For the text-containing cell, return its midpoint in [X, Y] coordinate format. 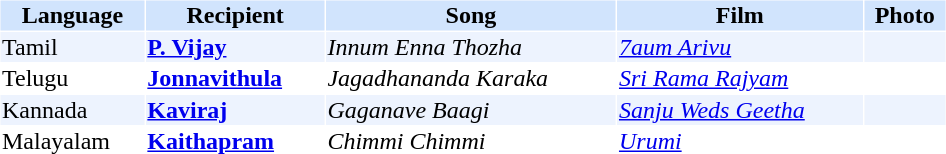
Song [471, 15]
Jonnavithula [236, 79]
Film [740, 15]
Recipient [236, 15]
Kaviraj [236, 110]
Jagadhananda Karaka [471, 79]
Gaganave Baagi [471, 110]
Sri Rama Rajyam [740, 79]
Photo [905, 15]
Innum Enna Thozha [471, 47]
7aum Arivu [740, 47]
Sanju Weds Geetha [740, 110]
Telugu [72, 79]
Language [72, 15]
P. Vijay [236, 47]
Tamil [72, 47]
Kannada [72, 110]
